Find where the given text appears and provide that cell's center as (x, y) coordinate. 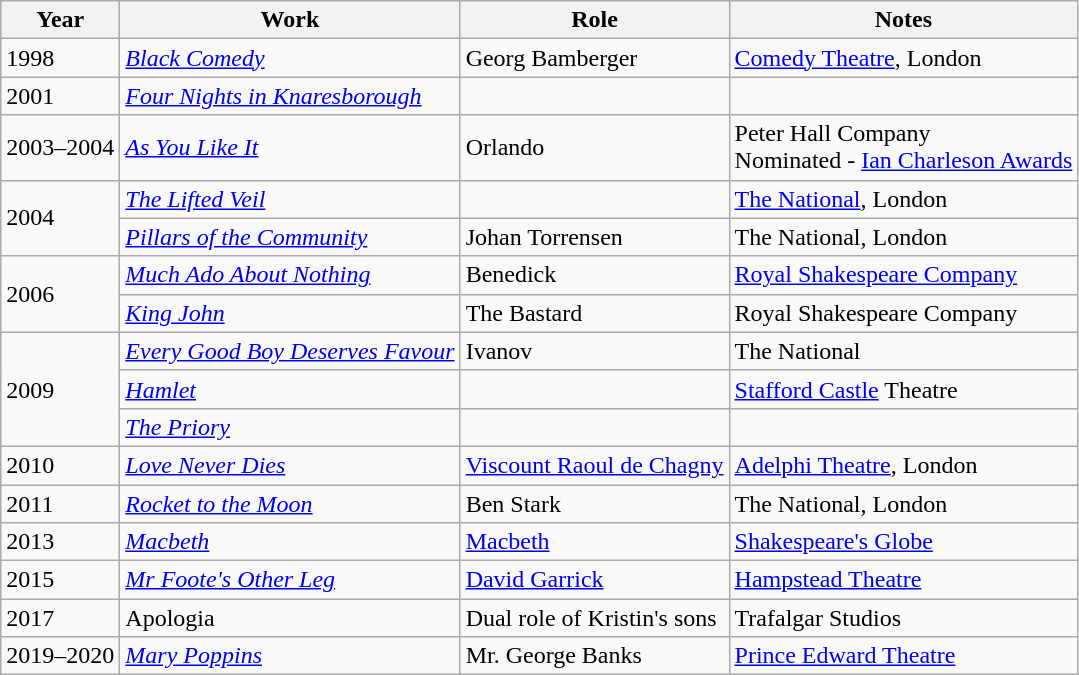
Comedy Theatre, London (904, 58)
Shakespeare's Globe (904, 542)
David Garrick (594, 580)
2003–2004 (60, 148)
Mary Poppins (290, 656)
Ivanov (594, 351)
Four Nights in Knaresborough (290, 96)
The Bastard (594, 313)
Adelphi Theatre, London (904, 465)
Pillars of the Community (290, 237)
Black Comedy (290, 58)
Benedick (594, 275)
Notes (904, 20)
Role (594, 20)
Ben Stark (594, 503)
1998 (60, 58)
2017 (60, 618)
2001 (60, 96)
Hampstead Theatre (904, 580)
The Lifted Veil (290, 199)
Viscount Raoul de Chagny (594, 465)
Orlando (594, 148)
Year (60, 20)
2011 (60, 503)
2006 (60, 294)
Johan Torrensen (594, 237)
Work (290, 20)
Hamlet (290, 389)
2015 (60, 580)
The Priory (290, 427)
Mr. George Banks (594, 656)
Peter Hall CompanyNominated - Ian Charleson Awards (904, 148)
Rocket to the Moon (290, 503)
2004 (60, 218)
The National (904, 351)
2010 (60, 465)
2013 (60, 542)
2009 (60, 389)
Trafalgar Studios (904, 618)
Georg Bamberger (594, 58)
Stafford Castle Theatre (904, 389)
Mr Foote's Other Leg (290, 580)
2019–2020 (60, 656)
Dual role of Kristin's sons (594, 618)
Love Never Dies (290, 465)
Apologia (290, 618)
As You Like It (290, 148)
King John (290, 313)
Prince Edward Theatre (904, 656)
Much Ado About Nothing (290, 275)
Every Good Boy Deserves Favour (290, 351)
